Return [x, y] of the center of cell containing provided text 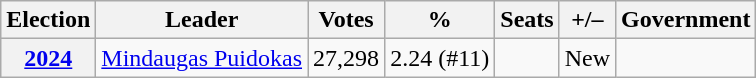
% [440, 20]
Government [686, 20]
Seats [527, 20]
2024 [48, 58]
New [587, 58]
+/– [587, 20]
Leader [202, 20]
2.24 (#11) [440, 58]
27,298 [346, 58]
Mindaugas Puidokas [202, 58]
Votes [346, 20]
Election [48, 20]
